For the text-containing cell, return its midpoint in (x, y) coordinate format. 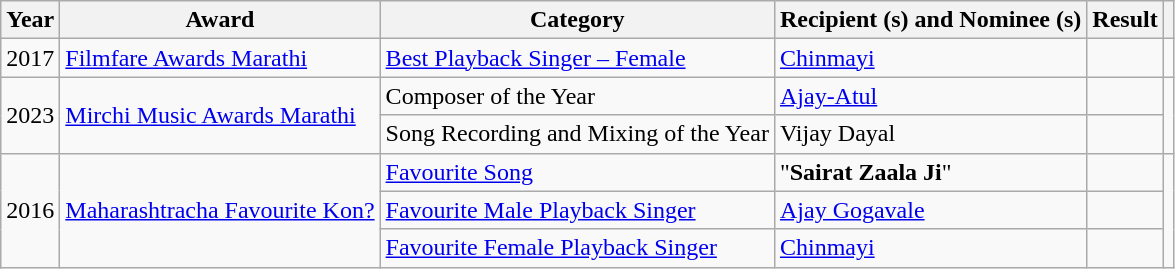
"Sairat Zaala Ji" (930, 172)
2016 (30, 210)
Category (577, 20)
Year (30, 20)
Award (220, 20)
2017 (30, 58)
Favourite Male Playback Singer (577, 210)
Song Recording and Mixing of the Year (577, 134)
2023 (30, 115)
Composer of the Year (577, 96)
Ajay Gogavale (930, 210)
Best Playback Singer – Female (577, 58)
Recipient (s) and Nominee (s) (930, 20)
Vijay Dayal (930, 134)
Favourite Female Playback Singer (577, 248)
Maharashtracha Favourite Kon? (220, 210)
Favourite Song (577, 172)
Filmfare Awards Marathi (220, 58)
Result (1125, 20)
Ajay-Atul (930, 96)
Mirchi Music Awards Marathi (220, 115)
